Identify which cell holds the provided text, then report its [x, y] central coordinate. 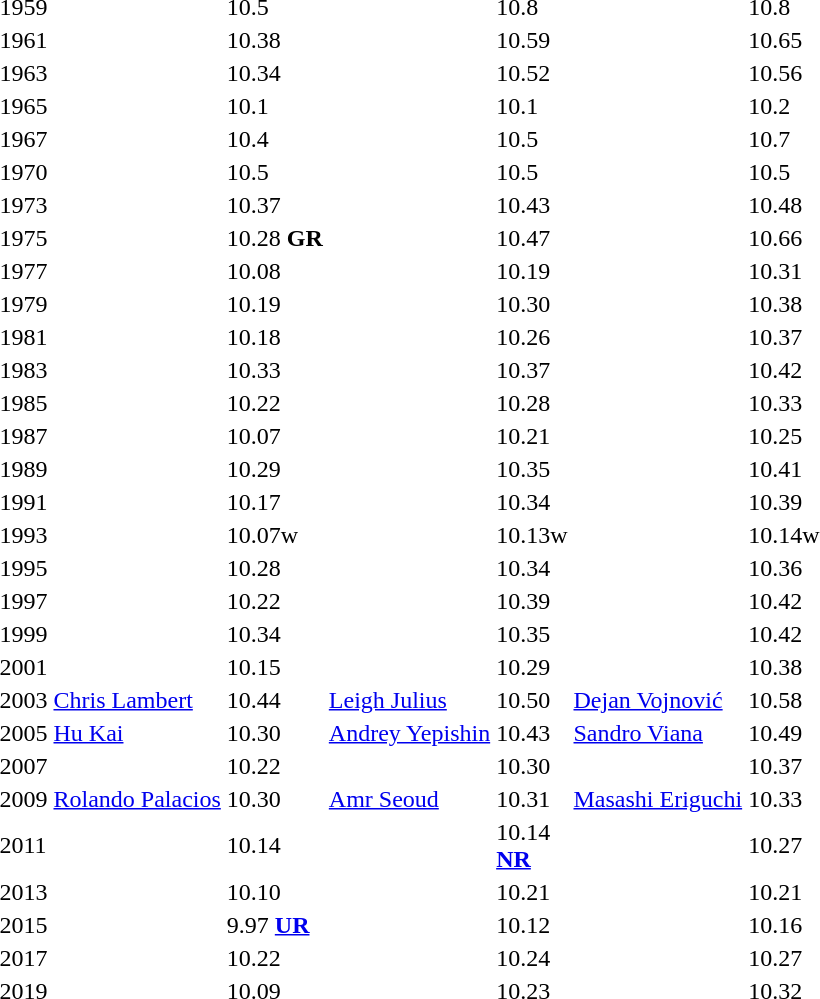
10.17 [274, 502]
10.50 [532, 700]
Masashi Eriguchi [658, 799]
10.44 [274, 700]
10.12 [532, 925]
Dejan Vojnović [658, 700]
10.14NR [532, 846]
10.33 [274, 370]
Leigh Julius [409, 700]
10.07w [274, 535]
10.39 [532, 601]
10.08 [274, 271]
10.47 [532, 238]
10.28 GR [274, 238]
10.18 [274, 337]
Rolando Palacios [137, 799]
Andrey Yepishin [409, 733]
10.52 [532, 73]
Chris Lambert [137, 700]
10.59 [532, 40]
10.13w [532, 535]
10.38 [274, 40]
10.14 [274, 846]
Amr Seoud [409, 799]
10.15 [274, 667]
10.07 [274, 436]
10.10 [274, 892]
10.4 [274, 139]
10.24 [532, 958]
Hu Kai [137, 733]
10.26 [532, 337]
10.31 [532, 799]
9.97 UR [274, 925]
Sandro Viana [658, 733]
